Return [x, y] of the center of cell containing provided text 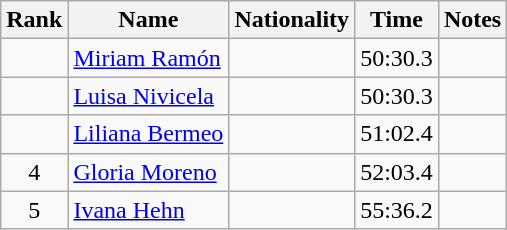
55:36.2 [397, 210]
52:03.4 [397, 172]
Ivana Hehn [148, 210]
Miriam Ramón [148, 58]
Name [148, 20]
Liliana Bermeo [148, 134]
Luisa Nivicela [148, 96]
Rank [34, 20]
Time [397, 20]
Gloria Moreno [148, 172]
Notes [472, 20]
Nationality [292, 20]
5 [34, 210]
4 [34, 172]
51:02.4 [397, 134]
